From the cell containing the given text, extract its center point as [X, Y] coordinate. 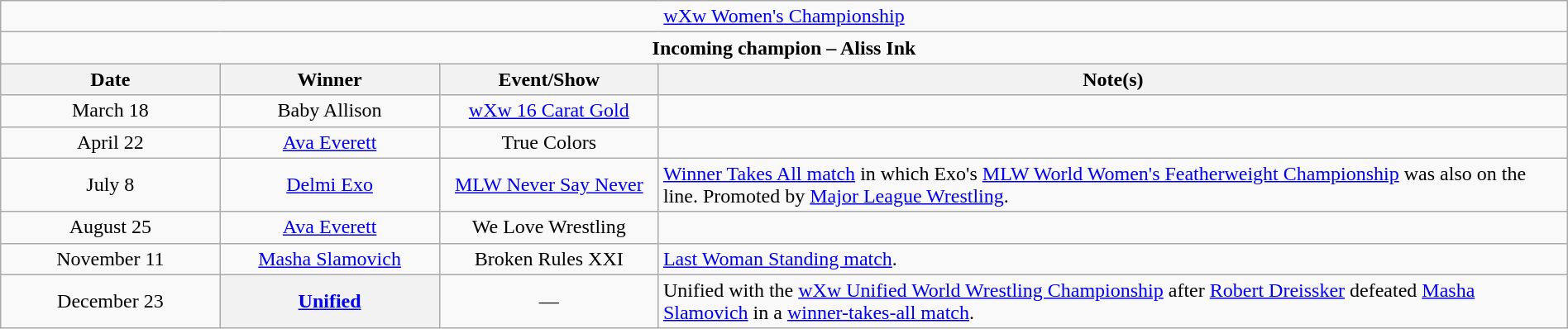
We Love Wrestling [549, 227]
Note(s) [1113, 79]
July 8 [111, 185]
April 22 [111, 142]
True Colors [549, 142]
Winner Takes All match in which Exo's MLW World Women's Featherweight Championship was also on the line. Promoted by Major League Wrestling. [1113, 185]
Incoming champion – Aliss Ink [784, 48]
August 25 [111, 227]
wXw Women's Championship [784, 17]
November 11 [111, 259]
wXw 16 Carat Gold [549, 111]
Masha Slamovich [329, 259]
Unified with the wXw Unified World Wrestling Championship after Robert Dreissker defeated Masha Slamovich in a winner-takes-all match. [1113, 301]
MLW Never Say Never [549, 185]
March 18 [111, 111]
Last Woman Standing match. [1113, 259]
Broken Rules XXI [549, 259]
Baby Allison [329, 111]
Unified [329, 301]
— [549, 301]
Delmi Exo [329, 185]
Date [111, 79]
Winner [329, 79]
December 23 [111, 301]
Event/Show [549, 79]
